Return the [x, y] coordinate for the center point of the cell that contains the specified text.  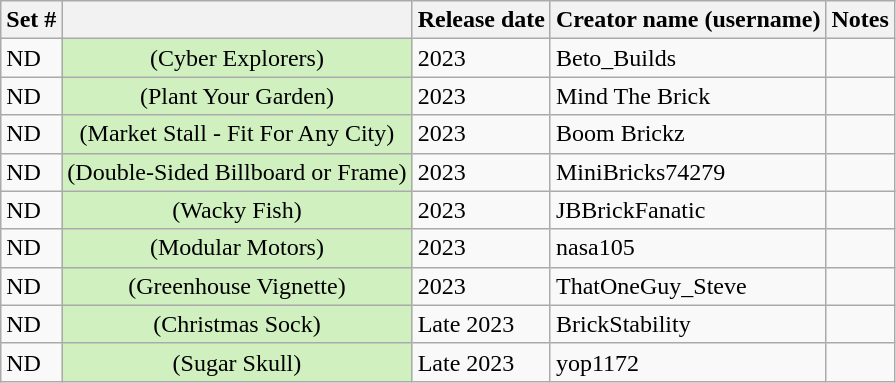
(Greenhouse Vignette) [237, 286]
nasa105 [688, 248]
Mind The Brick [688, 96]
BrickStability [688, 324]
yop1172 [688, 362]
ThatOneGuy_Steve [688, 286]
Release date [481, 20]
Set # [32, 20]
JBBrickFanatic [688, 210]
(Double-Sided Billboard or Frame) [237, 172]
Beto_Builds [688, 58]
Creator name (username) [688, 20]
(Plant Your Garden) [237, 96]
(Modular Motors) [237, 248]
MiniBricks74279 [688, 172]
Boom Brickz [688, 134]
(Sugar Skull) [237, 362]
(Cyber Explorers) [237, 58]
Notes [860, 20]
(Christmas Sock) [237, 324]
(Wacky Fish) [237, 210]
(Market Stall - Fit For Any City) [237, 134]
